Extract the [x, y] coordinate from the center of the cell holding the provided text.  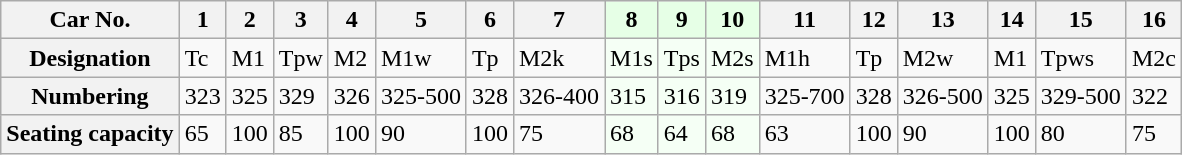
6 [490, 20]
64 [682, 134]
2 [250, 20]
13 [942, 20]
4 [352, 20]
M1w [420, 58]
Tc [202, 58]
Numbering [90, 96]
Seating capacity [90, 134]
326-400 [558, 96]
M1s [632, 58]
315 [632, 96]
329 [300, 96]
M1h [804, 58]
9 [682, 20]
M2k [558, 58]
Car No. [90, 20]
M2s [732, 58]
326-500 [942, 96]
1 [202, 20]
316 [682, 96]
65 [202, 134]
5 [420, 20]
322 [1154, 96]
3 [300, 20]
325-700 [804, 96]
323 [202, 96]
M2c [1154, 58]
325-500 [420, 96]
10 [732, 20]
329-500 [1080, 96]
319 [732, 96]
8 [632, 20]
7 [558, 20]
15 [1080, 20]
326 [352, 96]
12 [874, 20]
Designation [90, 58]
16 [1154, 20]
11 [804, 20]
14 [1012, 20]
Tpw [300, 58]
Tpws [1080, 58]
Tps [682, 58]
M2w [942, 58]
63 [804, 134]
85 [300, 134]
M2 [352, 58]
80 [1080, 134]
